Scan for the cell matching the given text and deliver its [X, Y] coordinate at center. 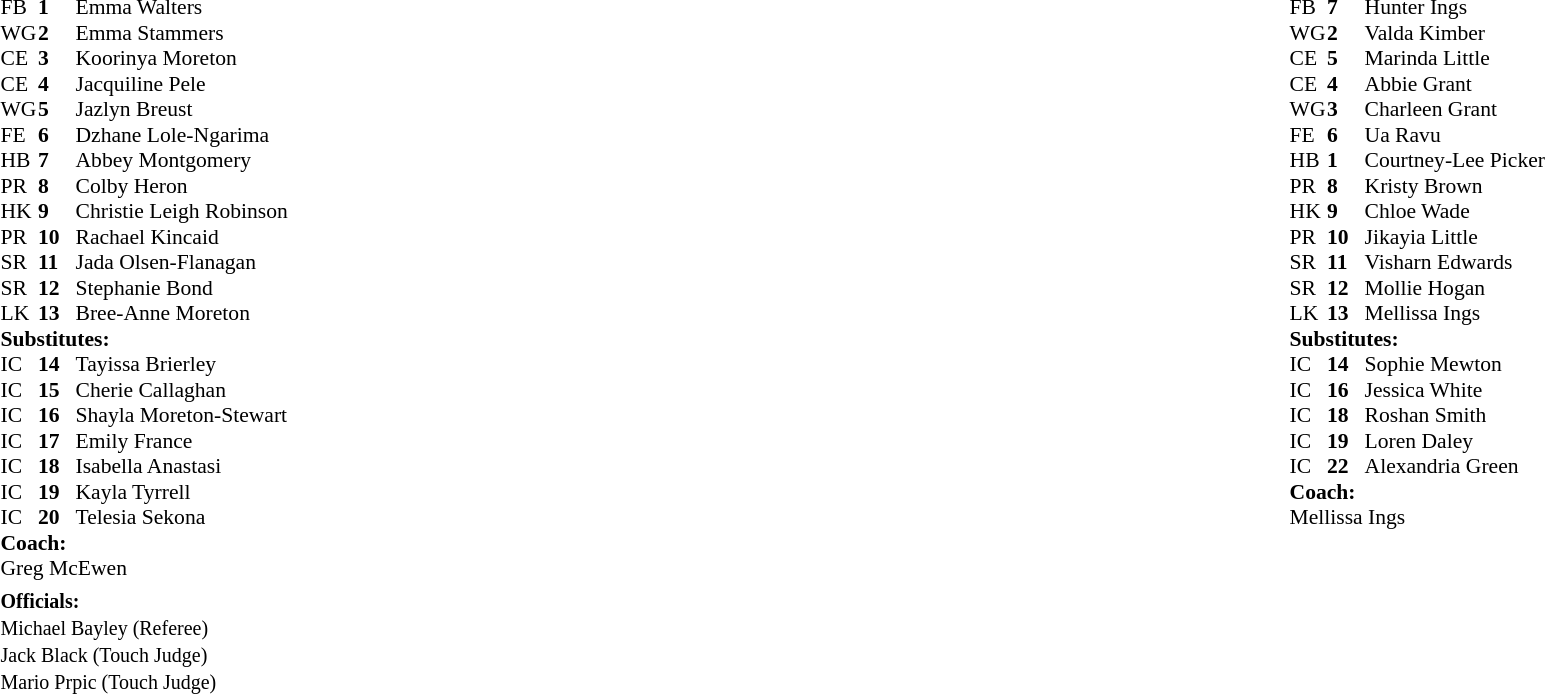
17 [57, 441]
Isabella Anastasi [182, 467]
20 [57, 517]
7 [57, 161]
Valda Kimber [1455, 33]
15 [57, 390]
Christie Leigh Robinson [182, 211]
Kayla Tyrrell [182, 492]
Dzhane Lole-Ngarima [182, 135]
Telesia Sekona [182, 517]
Colby Heron [182, 186]
Jazlyn Breust [182, 109]
22 [1346, 467]
Visharn Edwards [1455, 263]
Alexandria Green [1455, 467]
Bree-Anne Moreton [182, 313]
Marinda Little [1455, 59]
Kristy Brown [1455, 186]
Jessica White [1455, 390]
Roshan Smith [1455, 415]
Loren Daley [1455, 441]
1 [1346, 161]
Chloe Wade [1455, 211]
Greg McEwen [144, 569]
Stephanie Bond [182, 288]
Mollie Hogan [1455, 288]
Jikayia Little [1455, 237]
Koorinya Moreton [182, 59]
Rachael Kincaid [182, 237]
Jacquiline Pele [182, 84]
Sophie Mewton [1455, 365]
Jada Olsen-Flanagan [182, 263]
Courtney-Lee Picker [1455, 161]
Cherie Callaghan [182, 390]
Tayissa Brierley [182, 365]
Emma Stammers [182, 33]
Ua Ravu [1455, 135]
Abbey Montgomery [182, 161]
Abbie Grant [1455, 84]
Emily France [182, 441]
Charleen Grant [1455, 109]
Shayla Moreton-Stewart [182, 415]
